Extract the [X, Y] coordinate from the center of the cell holding the provided text.  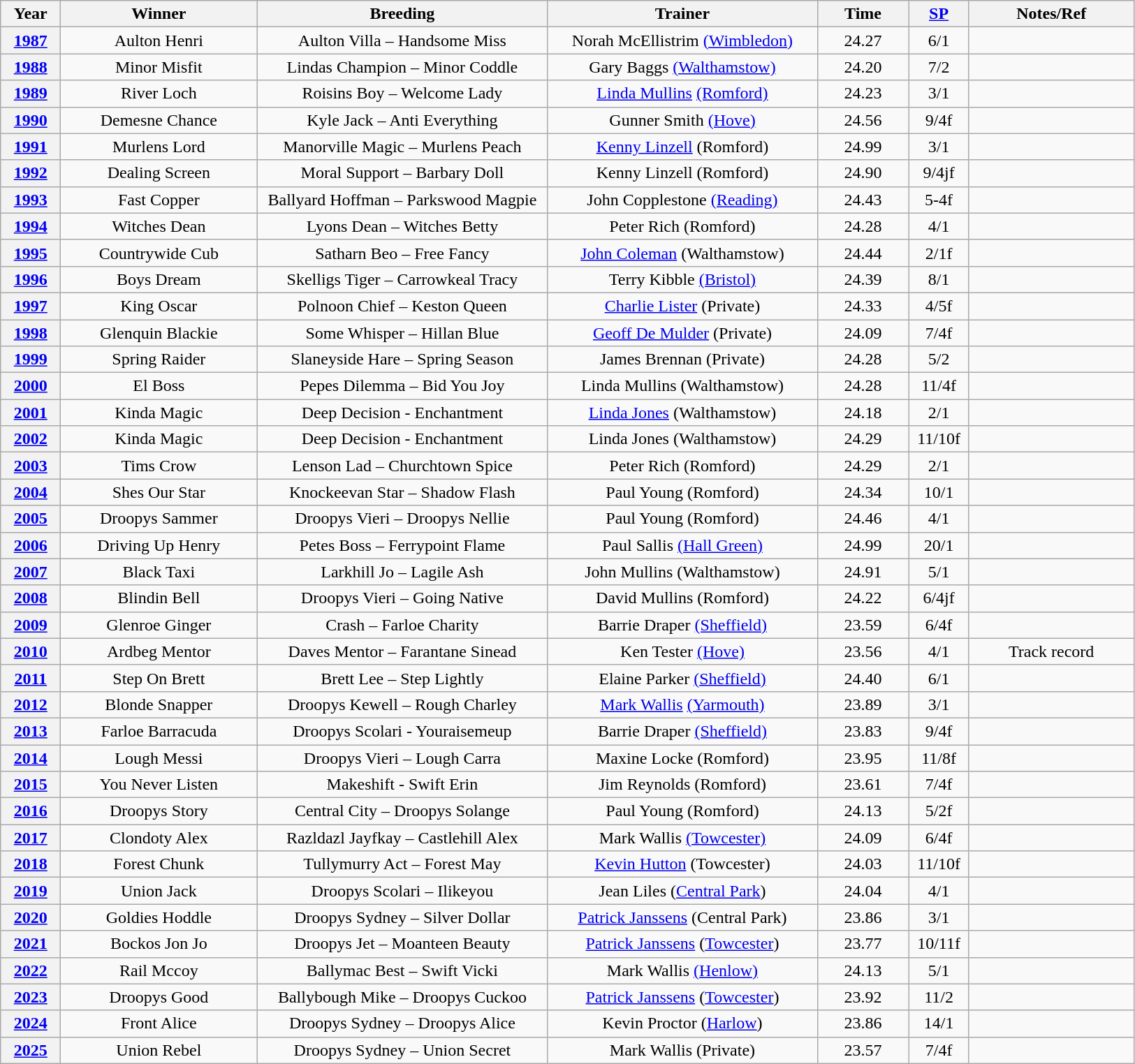
24.27 [863, 40]
11/2 [939, 997]
2002 [31, 439]
1989 [31, 94]
Fast Copper [159, 200]
2005 [31, 519]
Ballybough Mike – Droopys Cuckoo [402, 997]
24.90 [863, 173]
24.20 [863, 67]
Central City – Droopys Solange [402, 811]
Witches Dean [159, 226]
1988 [31, 67]
Farloe Barracuda [159, 731]
Goldies Hoddle [159, 917]
Clondoty Alex [159, 838]
Aulton Villa – Handsome Miss [402, 40]
Skelligs Tiger – Carrowkeal Tracy [402, 279]
Geoff De Mulder (Private) [682, 333]
Blonde Snapper [159, 704]
Jim Reynolds (Romford) [682, 785]
Droopys Jet – Moanteen Beauty [402, 944]
Notes/Ref [1051, 14]
24.56 [863, 120]
1999 [31, 360]
23.56 [863, 651]
Trainer [682, 14]
14/1 [939, 1024]
You Never Listen [159, 785]
Droopys Scolari – Ilikeyou [402, 891]
John Coleman (Walthamstow) [682, 253]
2017 [31, 838]
Larkhill Jo – Lagile Ash [402, 572]
2001 [31, 413]
Droopys Vieri – Lough Carra [402, 758]
King Oscar [159, 306]
Droopys Story [159, 811]
23.95 [863, 758]
1997 [31, 306]
Lough Messi [159, 758]
2015 [31, 785]
11/4f [939, 386]
Blindin Bell [159, 598]
2022 [31, 970]
Ballymac Best – Swift Vicki [402, 970]
Aulton Henri [159, 40]
23.92 [863, 997]
Brett Lee – Step Lightly [402, 678]
24.39 [863, 279]
Daves Mentor – Farantane Sinead [402, 651]
Norah McEllistrim (Wimbledon) [682, 40]
Linda Mullins (Walthamstow) [682, 386]
Mark Wallis (Private) [682, 1050]
Time [863, 14]
2025 [31, 1050]
Moral Support – Barbary Doll [402, 173]
Kevin Hutton (Towcester) [682, 864]
2024 [31, 1024]
Murlens Lord [159, 147]
1993 [31, 200]
Union Jack [159, 891]
2003 [31, 466]
1994 [31, 226]
24.91 [863, 572]
Lyons Dean – Witches Betty [402, 226]
2012 [31, 704]
Boys Dream [159, 279]
1991 [31, 147]
2004 [31, 492]
5/2f [939, 811]
Droopys Good [159, 997]
1995 [31, 253]
7/2 [939, 67]
Droopys Sammer [159, 519]
Black Taxi [159, 572]
Ken Tester (Hove) [682, 651]
Droopys Sydney – Union Secret [402, 1050]
Kyle Jack – Anti Everything [402, 120]
24.03 [863, 864]
Satharn Beo – Free Fancy [402, 253]
Droopys Vieri – Going Native [402, 598]
John Copplestone (Reading) [682, 200]
Makeshift - Swift Erin [402, 785]
Mark Wallis (Henlow) [682, 970]
1990 [31, 120]
8/1 [939, 279]
Front Alice [159, 1024]
Mark Wallis (Towcester) [682, 838]
Gunner Smith (Hove) [682, 120]
24.34 [863, 492]
Petes Boss – Ferrypoint Flame [402, 545]
Minor Misfit [159, 67]
2023 [31, 997]
2009 [31, 625]
Lenson Lad – Churchtown Spice [402, 466]
11/8f [939, 758]
David Mullins (Romford) [682, 598]
Countrywide Cub [159, 253]
24.04 [863, 891]
2008 [31, 598]
1996 [31, 279]
23.83 [863, 731]
Glenroe Ginger [159, 625]
24.22 [863, 598]
2019 [31, 891]
1998 [31, 333]
El Boss [159, 386]
24.18 [863, 413]
24.44 [863, 253]
Mark Wallis (Yarmouth) [682, 704]
Droopys Kewell – Rough Charley [402, 704]
Ardbeg Mentor [159, 651]
Droopys Sydney – Droopys Alice [402, 1024]
Step On Brett [159, 678]
20/1 [939, 545]
24.46 [863, 519]
23.89 [863, 704]
9/4jf [939, 173]
6/4jf [939, 598]
Knockeevan Star – Shadow Flash [402, 492]
Droopys Sydney – Silver Dollar [402, 917]
Track record [1051, 651]
Patrick Janssens (Central Park) [682, 917]
4/5f [939, 306]
James Brennan (Private) [682, 360]
Lindas Champion – Minor Coddle [402, 67]
Breeding [402, 14]
2/1f [939, 253]
River Loch [159, 94]
Some Whisper – Hillan Blue [402, 333]
2020 [31, 917]
2021 [31, 944]
Spring Raider [159, 360]
10/1 [939, 492]
Razldazl Jayfkay – Castlehill Alex [402, 838]
2016 [31, 811]
23.59 [863, 625]
Polnoon Chief – Keston Queen [402, 306]
2010 [31, 651]
Elaine Parker (Sheffield) [682, 678]
10/11f [939, 944]
2006 [31, 545]
Forest Chunk [159, 864]
24.23 [863, 94]
23.77 [863, 944]
SP [939, 14]
2011 [31, 678]
2000 [31, 386]
Glenquin Blackie [159, 333]
Linda Mullins (Romford) [682, 94]
Rail Mccoy [159, 970]
Dealing Screen [159, 173]
Jean Liles (Central Park) [682, 891]
24.43 [863, 200]
John Mullins (Walthamstow) [682, 572]
Winner [159, 14]
2018 [31, 864]
Year [31, 14]
Tims Crow [159, 466]
Paul Sallis (Hall Green) [682, 545]
1992 [31, 173]
Gary Baggs (Walthamstow) [682, 67]
Roisins Boy – Welcome Lady [402, 94]
Charlie Lister (Private) [682, 306]
24.40 [863, 678]
23.57 [863, 1050]
Demesne Chance [159, 120]
Ballyard Hoffman – Parkswood Magpie [402, 200]
Shes Our Star [159, 492]
Crash – Farloe Charity [402, 625]
1987 [31, 40]
Tullymurry Act – Forest May [402, 864]
5-4f [939, 200]
Droopys Vieri – Droopys Nellie [402, 519]
24.33 [863, 306]
2007 [31, 572]
Slaneyside Hare – Spring Season [402, 360]
Pepes Dilemma – Bid You Joy [402, 386]
Kevin Proctor (Harlow) [682, 1024]
Union Rebel [159, 1050]
2014 [31, 758]
Maxine Locke (Romford) [682, 758]
2013 [31, 731]
Droopys Scolari - Youraisemeup [402, 731]
5/2 [939, 360]
23.61 [863, 785]
Driving Up Henry [159, 545]
Terry Kibble (Bristol) [682, 279]
Bockos Jon Jo [159, 944]
Manorville Magic – Murlens Peach [402, 147]
